Identify which cell holds the provided text, then report its [x, y] central coordinate. 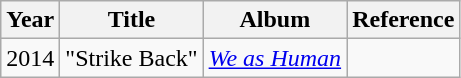
Title [132, 20]
Reference [404, 20]
"Strike Back" [132, 58]
Year [30, 20]
We as Human [275, 58]
Album [275, 20]
2014 [30, 58]
